Extract the [X, Y] coordinate from the center of the cell holding the provided text.  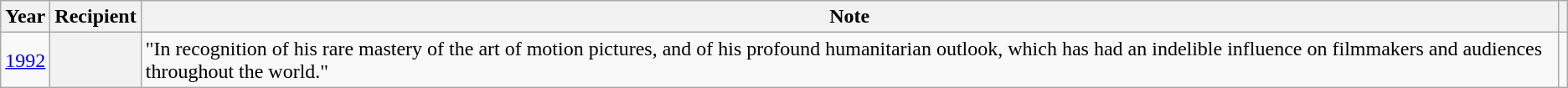
Recipient [95, 17]
Year [25, 17]
Note [849, 17]
1992 [25, 60]
